Pinpoint the cell where the given text exists, returning its (X, Y) midpoint coordinate. 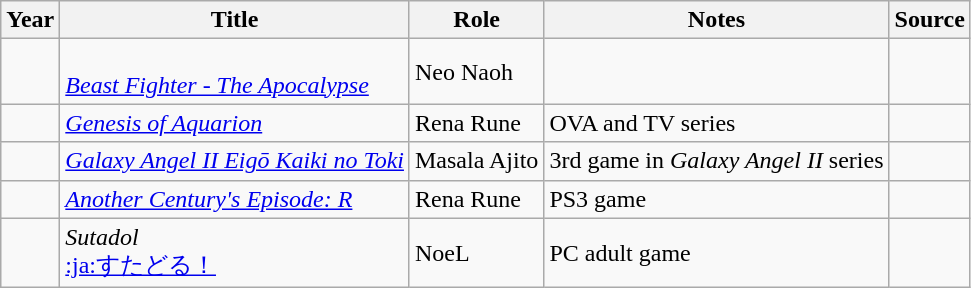
Notes (716, 20)
Another Century's Episode: R (235, 199)
Sutadol:ja:すたどる！ (235, 253)
Role (476, 20)
NoeL (476, 253)
Year (30, 20)
Genesis of Aquarion (235, 123)
Neo Naoh (476, 72)
Source (930, 20)
Galaxy Angel II Eigō Kaiki no Toki (235, 161)
PS3 game (716, 199)
3rd game in Galaxy Angel II series (716, 161)
OVA and TV series (716, 123)
Title (235, 20)
Masala Ajito (476, 161)
Beast Fighter - The Apocalypse (235, 72)
PC adult game (716, 253)
